For the text-containing cell, return its midpoint in (x, y) coordinate format. 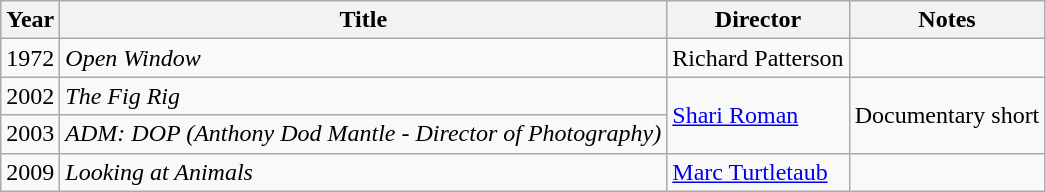
The Fig Rig (364, 96)
Notes (947, 20)
Richard Patterson (758, 58)
2003 (30, 134)
2002 (30, 96)
Marc Turtletaub (758, 172)
Title (364, 20)
Documentary short (947, 115)
Shari Roman (758, 115)
Open Window (364, 58)
ADM: DOP (Anthony Dod Mantle - Director of Photography) (364, 134)
Year (30, 20)
Looking at Animals (364, 172)
1972 (30, 58)
2009 (30, 172)
Director (758, 20)
